Pinpoint the cell where the given text exists, returning its [X, Y] midpoint coordinate. 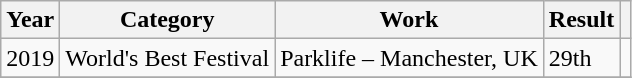
Parklife – Manchester, UK [410, 58]
29th [581, 58]
Year [30, 20]
2019 [30, 58]
Result [581, 20]
Work [410, 20]
Category [168, 20]
World's Best Festival [168, 58]
